Extract the (x, y) coordinate from the center of the cell holding the provided text.  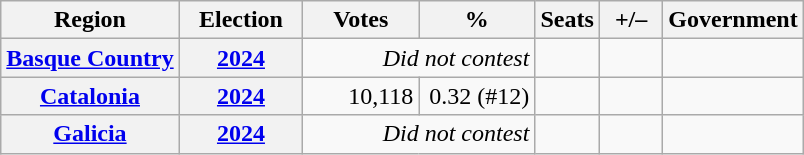
Election (241, 20)
0.32 (#12) (477, 96)
Seats (567, 20)
Region (90, 20)
Government (733, 20)
Basque Country (90, 58)
Galicia (90, 134)
+/– (631, 20)
10,118 (361, 96)
Catalonia (90, 96)
% (477, 20)
Votes (361, 20)
